Provide the [x, y] coordinate of the cell's center where the given text is located.  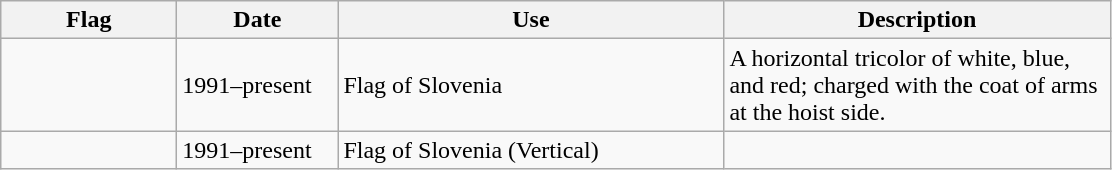
Flag of Slovenia [531, 85]
Use [531, 20]
A horizontal tricolor of white, blue, and red; charged with the coat of arms at the hoist side. [917, 85]
Flag of Slovenia (Vertical) [531, 150]
Flag [89, 20]
Date [258, 20]
Description [917, 20]
